Pinpoint the cell where the given text exists, returning its (x, y) midpoint coordinate. 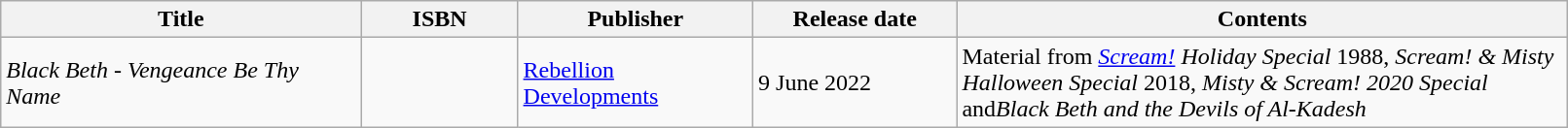
9 June 2022 (855, 82)
Title (181, 19)
Rebellion Developments (636, 82)
Release date (855, 19)
ISBN (440, 19)
Black Beth - Vengeance Be Thy Name (181, 82)
Contents (1262, 19)
Publisher (636, 19)
